Find where the given text appears and provide that cell's center as (x, y) coordinate. 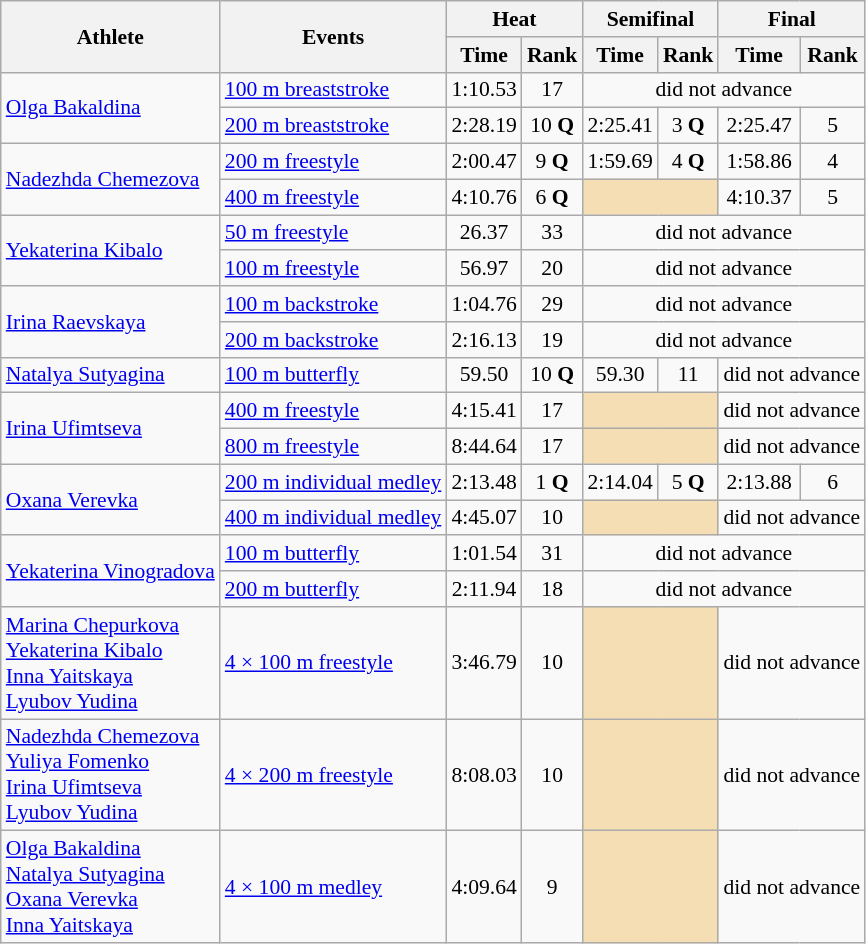
4 × 100 m freestyle (334, 663)
Athlete (110, 36)
1:04.76 (484, 304)
50 m freestyle (334, 233)
6 Q (552, 197)
Heat (514, 19)
4 (832, 162)
Oxana Verevka (110, 500)
100 m breaststroke (334, 90)
4 Q (688, 162)
8:08.03 (484, 775)
Semifinal (650, 19)
18 (552, 589)
56.97 (484, 269)
1 Q (552, 482)
26.37 (484, 233)
4:09.64 (484, 887)
1:59.69 (620, 162)
1:10.53 (484, 90)
Nadezhda ChemezovaYuliya FomenkoIrina UfimtsevaLyubov Yudina (110, 775)
Yekaterina Kibalo (110, 250)
Natalya Sutyagina (110, 375)
200 m individual medley (334, 482)
Events (334, 36)
2:13.88 (758, 482)
31 (552, 554)
19 (552, 340)
100 m freestyle (334, 269)
3:46.79 (484, 663)
400 m individual medley (334, 518)
1:58.86 (758, 162)
33 (552, 233)
Irina Ufimtseva (110, 428)
8:44.64 (484, 447)
1:01.54 (484, 554)
9 (552, 887)
5 Q (688, 482)
200 m butterfly (334, 589)
4:10.76 (484, 197)
4 × 200 m freestyle (334, 775)
2:00.47 (484, 162)
4 × 100 m medley (334, 887)
2:14.04 (620, 482)
2:28.19 (484, 126)
Olga BakaldinaNatalya SutyaginaOxana VerevkaInna Yaitskaya (110, 887)
4:45.07 (484, 518)
20 (552, 269)
2:25.47 (758, 126)
9 Q (552, 162)
4:10.37 (758, 197)
2:13.48 (484, 482)
100 m backstroke (334, 304)
2:16.13 (484, 340)
Marina ChepurkovaYekaterina KibaloInna YaitskayaLyubov Yudina (110, 663)
29 (552, 304)
800 m freestyle (334, 447)
11 (688, 375)
200 m freestyle (334, 162)
200 m breaststroke (334, 126)
200 m backstroke (334, 340)
3 Q (688, 126)
59.30 (620, 375)
59.50 (484, 375)
2:11.94 (484, 589)
4:15.41 (484, 411)
Irina Raevskaya (110, 322)
Final (792, 19)
6 (832, 482)
Nadezhda Chemezova (110, 180)
Yekaterina Vinogradova (110, 572)
Olga Bakaldina (110, 108)
2:25.41 (620, 126)
